Provide the [x, y] coordinate of the cell's center where the given text is located.  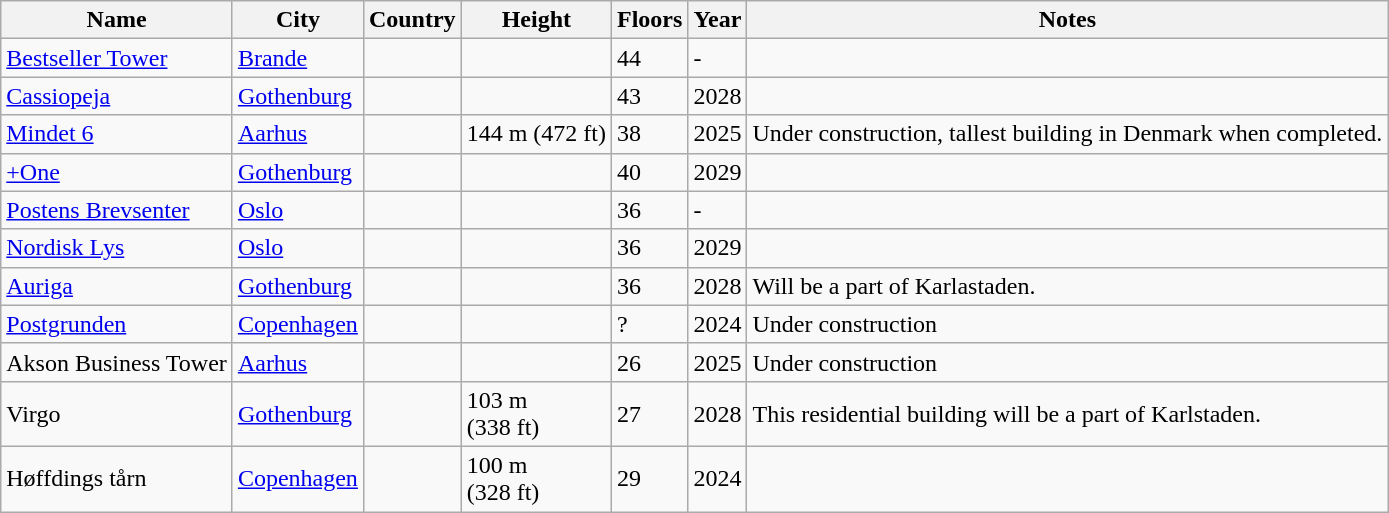
144 m (472 ft) [536, 134]
Mindet 6 [117, 134]
Under construction, tallest building in Denmark when completed. [1068, 134]
Nordisk Lys [117, 248]
Brande [298, 58]
Cassiopeja [117, 96]
Country [412, 20]
43 [650, 96]
City [298, 20]
Virgo [117, 414]
Akson Business Tower [117, 362]
38 [650, 134]
100 m(328 ft) [536, 478]
Year [718, 20]
44 [650, 58]
Bestseller Tower [117, 58]
Postens Brevsenter [117, 210]
Postgrunden [117, 324]
Høffdings tårn [117, 478]
Floors [650, 20]
Auriga [117, 286]
+One [117, 172]
29 [650, 478]
103 m(338 ft) [536, 414]
This residential building will be a part of Karlstaden. [1068, 414]
27 [650, 414]
Will be a part of Karlastaden. [1068, 286]
Notes [1068, 20]
40 [650, 172]
Name [117, 20]
26 [650, 362]
? [650, 324]
Height [536, 20]
